Provide the (x, y) coordinate of the cell's center where the given text is located.  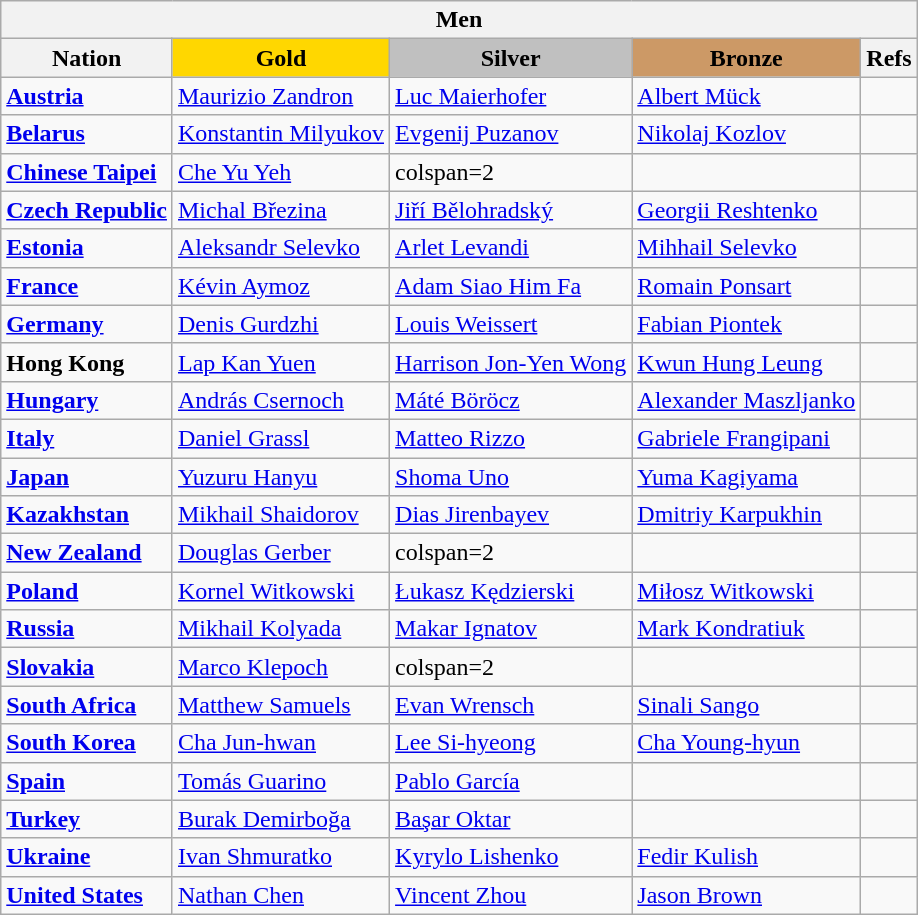
Jiří Bělohradský (511, 210)
South Africa (87, 705)
Hong Kong (87, 362)
Mikhail Shaidorov (280, 515)
Italy (87, 438)
Łukasz Kędzierski (511, 591)
Albert Mück (746, 96)
Nathan Chen (280, 895)
Sinali Sango (746, 705)
Nikolaj Kozlov (746, 134)
Yuzuru Hanyu (280, 477)
Mihhail Selevko (746, 248)
Lee Si-hyeong (511, 743)
Refs (889, 58)
Daniel Grassl (280, 438)
United States (87, 895)
Burak Demirboğa (280, 819)
Alexander Maszljanko (746, 400)
Cha Jun-hwan (280, 743)
Miłosz Witkowski (746, 591)
Konstantin Milyukov (280, 134)
Evgenij Puzanov (511, 134)
Gabriele Frangipani (746, 438)
Vincent Zhou (511, 895)
Denis Gurdzhi (280, 324)
Dias Jirenbayev (511, 515)
Austria (87, 96)
Adam Siao Him Fa (511, 286)
Harrison Jon-Yen Wong (511, 362)
Germany (87, 324)
Bronze (746, 58)
Matthew Samuels (280, 705)
Luc Maierhofer (511, 96)
Cha Young-hyun (746, 743)
Romain Ponsart (746, 286)
Ivan Shmuratko (280, 857)
Turkey (87, 819)
Aleksandr Selevko (280, 248)
Maurizio Zandron (280, 96)
Lap Kan Yuen (280, 362)
France (87, 286)
Nation (87, 58)
Russia (87, 629)
Yuma Kagiyama (746, 477)
Mark Kondratiuk (746, 629)
Czech Republic (87, 210)
Kévin Aymoz (280, 286)
Belarus (87, 134)
Chinese Taipei (87, 172)
Mikhail Kolyada (280, 629)
Tomás Guarino (280, 781)
Louis Weissert (511, 324)
Kazakhstan (87, 515)
Dmitriy Karpukhin (746, 515)
Makar Ignatov (511, 629)
Pablo García (511, 781)
Hungary (87, 400)
Michal Březina (280, 210)
Poland (87, 591)
Georgii Reshtenko (746, 210)
Matteo Rizzo (511, 438)
Spain (87, 781)
Estonia (87, 248)
Jason Brown (746, 895)
Máté Böröcz (511, 400)
Slovakia (87, 667)
Arlet Levandi (511, 248)
Gold (280, 58)
András Csernoch (280, 400)
Japan (87, 477)
Men (459, 20)
Kornel Witkowski (280, 591)
Marco Klepoch (280, 667)
Ukraine (87, 857)
Douglas Gerber (280, 553)
Başar Oktar (511, 819)
Silver (511, 58)
Che Yu Yeh (280, 172)
New Zealand (87, 553)
Fabian Piontek (746, 324)
Kwun Hung Leung (746, 362)
Evan Wrensch (511, 705)
South Korea (87, 743)
Fedir Kulish (746, 857)
Shoma Uno (511, 477)
Kyrylo Lishenko (511, 857)
